Pinpoint the cell where the given text exists, returning its [x, y] midpoint coordinate. 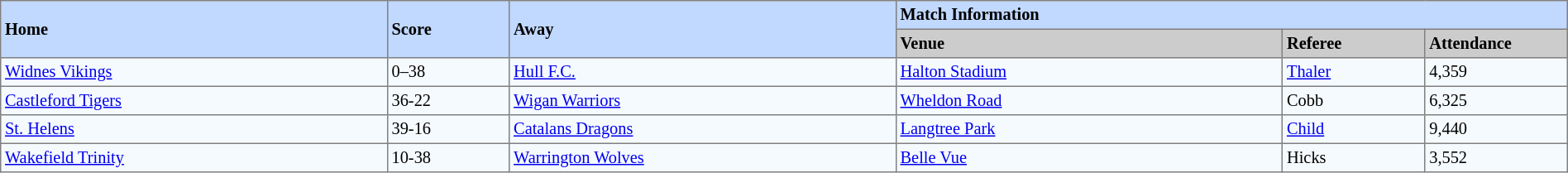
Cobb [1354, 100]
39-16 [448, 129]
Castleford Tigers [194, 100]
Score [448, 30]
Wigan Warriors [703, 100]
Hicks [1354, 157]
Match Information [1231, 15]
Away [703, 30]
Child [1354, 129]
Langtree Park [1088, 129]
4,359 [1496, 72]
Attendance [1496, 43]
Venue [1088, 43]
St. Helens [194, 129]
Thaler [1354, 72]
6,325 [1496, 100]
Hull F.C. [703, 72]
Referee [1354, 43]
0–38 [448, 72]
Warrington Wolves [703, 157]
Wakefield Trinity [194, 157]
Home [194, 30]
9,440 [1496, 129]
Halton Stadium [1088, 72]
10-38 [448, 157]
3,552 [1496, 157]
Wheldon Road [1088, 100]
36-22 [448, 100]
Belle Vue [1088, 157]
Catalans Dragons [703, 129]
Widnes Vikings [194, 72]
